Locate the cell with the specified text and output its (X, Y) center coordinate. 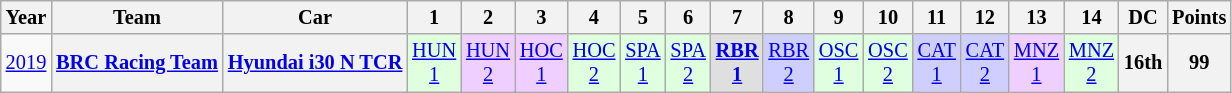
HOC1 (542, 63)
12 (985, 17)
Year (26, 17)
Car (315, 17)
10 (888, 17)
2019 (26, 63)
14 (1092, 17)
RBR1 (738, 63)
BRC Racing Team (137, 63)
CAT1 (937, 63)
3 (542, 17)
9 (838, 17)
16th (1143, 63)
SPA2 (688, 63)
Points (1199, 17)
8 (788, 17)
Team (137, 17)
RBR2 (788, 63)
4 (594, 17)
99 (1199, 63)
5 (642, 17)
MNZ2 (1092, 63)
DC (1143, 17)
OSC2 (888, 63)
13 (1036, 17)
1 (434, 17)
6 (688, 17)
OSC1 (838, 63)
11 (937, 17)
HUN1 (434, 63)
7 (738, 17)
SPA1 (642, 63)
HOC2 (594, 63)
CAT2 (985, 63)
HUN2 (488, 63)
MNZ1 (1036, 63)
2 (488, 17)
Hyundai i30 N TCR (315, 63)
